Pinpoint the cell where the given text exists, returning its (X, Y) midpoint coordinate. 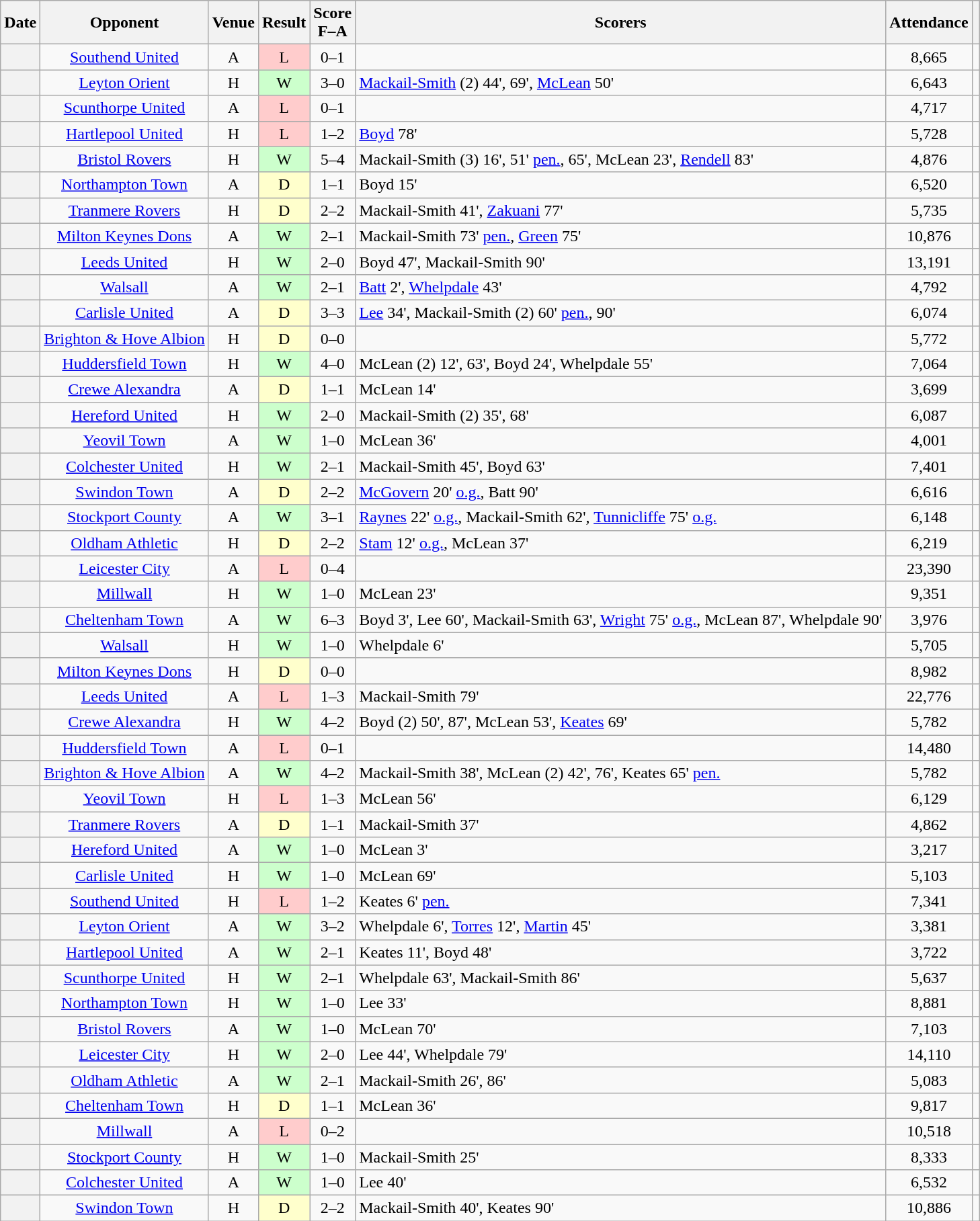
Lee 40' (621, 1183)
9,351 (929, 594)
Mackail-Smith (3) 16', 51' pen., 65', McLean 23', Rendell 83' (621, 159)
3,381 (929, 927)
Raynes 22' o.g., Mackail-Smith 62', Tunnicliffe 75' o.g. (621, 517)
Stam 12' o.g., McLean 37' (621, 543)
10,876 (929, 236)
5,083 (929, 1080)
14,480 (929, 748)
3,722 (929, 952)
Venue (233, 23)
6,616 (929, 492)
Mackail-Smith 79' (621, 696)
6,643 (929, 83)
McLean 14' (621, 390)
Scorers (621, 23)
McLean 3' (621, 850)
Keates 6' pen. (621, 901)
Mackail-Smith (2) 44', 69', McLean 50' (621, 83)
5,705 (929, 645)
Date (20, 23)
5,772 (929, 338)
Batt 2', Whelpdale 43' (621, 287)
Mackail-Smith (2) 35', 68' (621, 415)
Boyd 3', Lee 60', Mackail-Smith 63', Wright 75' o.g., McLean 87', Whelpdale 90' (621, 620)
3,976 (929, 620)
7,341 (929, 901)
13,191 (929, 261)
McLean (2) 12', 63', Boyd 24', Whelpdale 55' (621, 364)
McLean 56' (621, 799)
7,103 (929, 1029)
6,532 (929, 1183)
6,087 (929, 415)
5,103 (929, 876)
4,876 (929, 159)
6,074 (929, 312)
Lee 34', Mackail-Smith (2) 60' pen., 90' (621, 312)
4,862 (929, 825)
6,520 (929, 185)
5,735 (929, 210)
0–2 (333, 1131)
Opponent (124, 23)
Boyd 15' (621, 185)
6,129 (929, 799)
8,982 (929, 671)
3–2 (333, 927)
0–4 (333, 569)
Mackail-Smith 26', 86' (621, 1080)
4,001 (929, 441)
14,110 (929, 1054)
6,219 (929, 543)
10,886 (929, 1208)
3–0 (333, 83)
McLean 69' (621, 876)
Mackail-Smith 38', McLean (2) 42', 76', Keates 65' pen. (621, 773)
Keates 11', Boyd 48' (621, 952)
9,817 (929, 1105)
22,776 (929, 696)
3,217 (929, 850)
23,390 (929, 569)
4,717 (929, 108)
5,637 (929, 978)
ScoreF–A (333, 23)
10,518 (929, 1131)
5–4 (333, 159)
Whelpdale 6' (621, 645)
Whelpdale 6', Torres 12', Martin 45' (621, 927)
Mackail-Smith 41', Zakuani 77' (621, 210)
McGovern 20' o.g., Batt 90' (621, 492)
6,148 (929, 517)
5,728 (929, 134)
Boyd 78' (621, 134)
Attendance (929, 23)
Boyd (2) 50', 87', McLean 53', Keates 69' (621, 722)
Mackail-Smith 73' pen., Green 75' (621, 236)
6–3 (333, 620)
McLean 70' (621, 1029)
Mackail-Smith 45', Boyd 63' (621, 466)
Mackail-Smith 37' (621, 825)
Lee 44', Whelpdale 79' (621, 1054)
7,401 (929, 466)
8,333 (929, 1156)
4–0 (333, 364)
8,881 (929, 1003)
Boyd 47', Mackail-Smith 90' (621, 261)
Lee 33' (621, 1003)
Mackail-Smith 40', Keates 90' (621, 1208)
7,064 (929, 364)
Whelpdale 63', Mackail-Smith 86' (621, 978)
3,699 (929, 390)
McLean 23' (621, 594)
3–1 (333, 517)
3–3 (333, 312)
8,665 (929, 57)
Result (284, 23)
Mackail-Smith 25' (621, 1156)
4,792 (929, 287)
